Identify which cell holds the provided text, then report its [x, y] central coordinate. 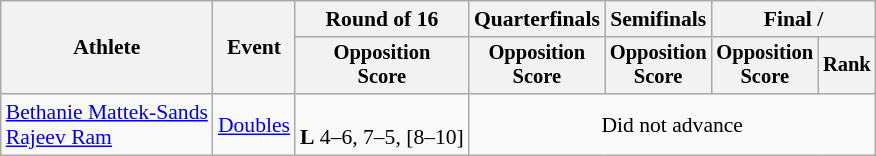
Final / [793, 19]
Athlete [107, 48]
L 4–6, 7–5, [8–10] [382, 124]
Rank [847, 66]
Event [254, 48]
Quarterfinals [537, 19]
Round of 16 [382, 19]
Doubles [254, 124]
Bethanie Mattek-SandsRajeev Ram [107, 124]
Semifinals [658, 19]
Did not advance [672, 124]
